From the cell containing the given text, extract its center point as (x, y) coordinate. 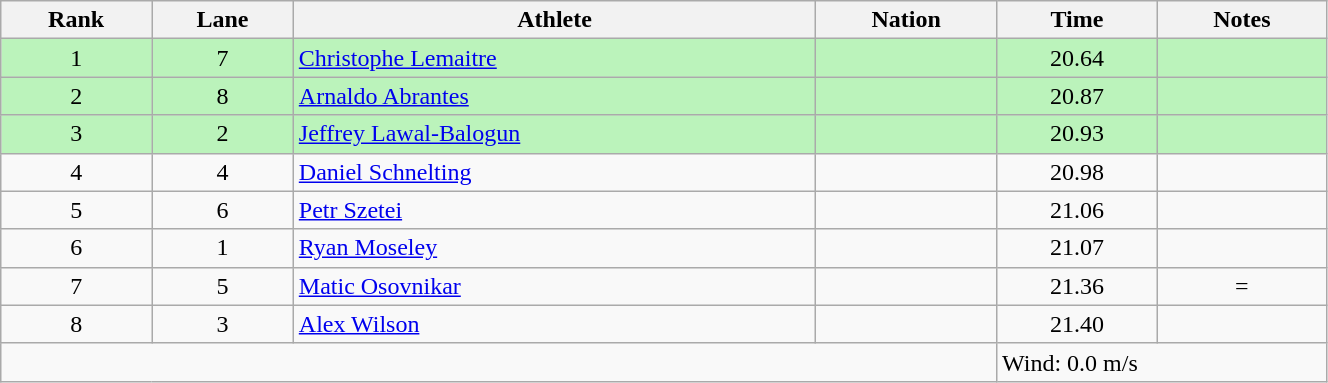
Christophe Lemaitre (554, 58)
Alex Wilson (554, 324)
Notes (1242, 20)
Nation (906, 20)
Ryan Moseley (554, 248)
Athlete (554, 20)
21.07 (1078, 248)
20.98 (1078, 172)
Rank (76, 20)
Petr Szetei (554, 210)
Wind: 0.0 m/s (1162, 362)
21.36 (1078, 286)
21.06 (1078, 210)
Lane (223, 20)
Jeffrey Lawal-Balogun (554, 134)
21.40 (1078, 324)
Time (1078, 20)
20.64 (1078, 58)
20.93 (1078, 134)
Arnaldo Abrantes (554, 96)
20.87 (1078, 96)
Matic Osovnikar (554, 286)
Daniel Schnelting (554, 172)
= (1242, 286)
